Determine the [x, y] coordinate at the center of the cell enclosing the given text.  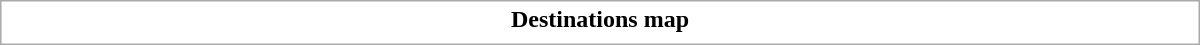
Destinations map [600, 19]
